Return (x, y) of the center of cell containing provided text 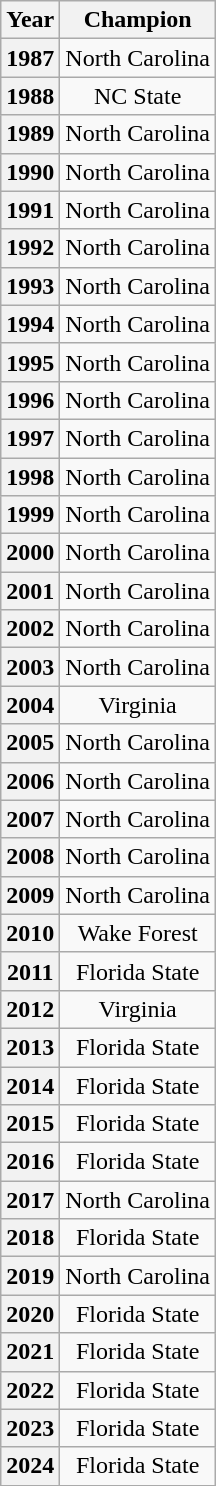
1996 (30, 400)
2018 (30, 1238)
1991 (30, 210)
2019 (30, 1276)
2013 (30, 1047)
2008 (30, 857)
Year (30, 20)
1994 (30, 324)
Wake Forest (138, 933)
2007 (30, 819)
2022 (30, 1390)
2017 (30, 1200)
2014 (30, 1085)
2016 (30, 1162)
2024 (30, 1466)
2012 (30, 1009)
1999 (30, 515)
2010 (30, 933)
2001 (30, 591)
2000 (30, 553)
1990 (30, 172)
2009 (30, 895)
2011 (30, 971)
1989 (30, 134)
1992 (30, 248)
1997 (30, 438)
2004 (30, 705)
2020 (30, 1314)
1998 (30, 477)
2003 (30, 667)
2002 (30, 629)
2015 (30, 1124)
1993 (30, 286)
NC State (138, 96)
1987 (30, 58)
1995 (30, 362)
1988 (30, 96)
Champion (138, 20)
2023 (30, 1428)
2006 (30, 781)
2005 (30, 743)
2021 (30, 1352)
